Search for the cell housing the specified text and yield its (X, Y) center coordinate. 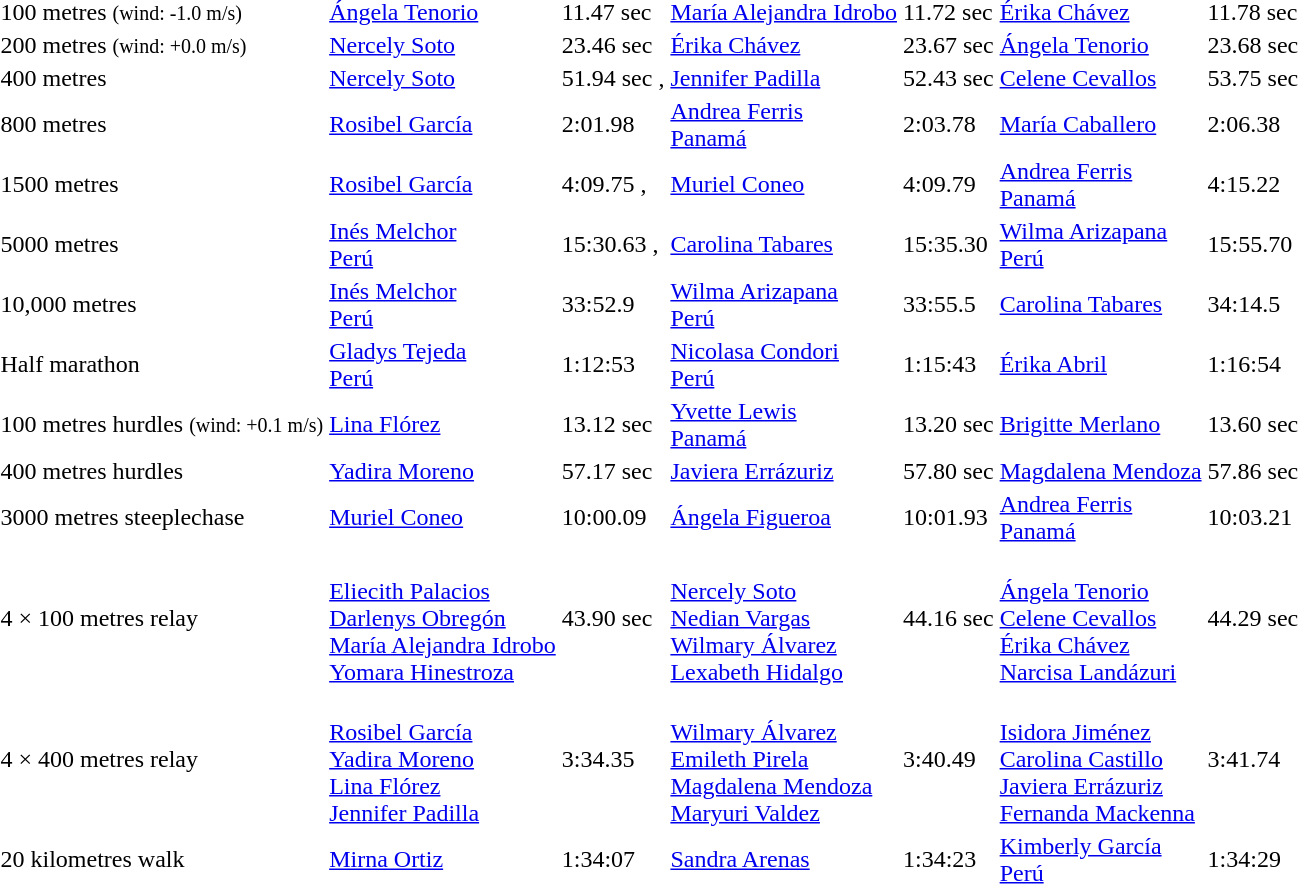
2:01.98 (613, 124)
Lina Flórez (443, 424)
2:03.78 (948, 124)
1:12:53 (613, 364)
Yadira Moreno (443, 471)
44.16 sec (948, 618)
23.46 sec (613, 45)
Eliecith PalaciosDarlenys ObregónMaría Alejandra IdroboYomara Hinestroza (443, 618)
Ángela TenorioCelene CevallosÉrika ChávezNarcisa Landázuri (1100, 618)
Érika Abril (1100, 364)
Javiera Errázuriz (784, 471)
María Caballero (1100, 124)
10:00.09 (613, 518)
43.90 sec (613, 618)
Jennifer Padilla (784, 78)
23.67 sec (948, 45)
15:30.63 , (613, 244)
Yvette Lewis Panamá (784, 424)
3:34.35 (613, 759)
13.12 sec (613, 424)
33:52.9 (613, 304)
15:35.30 (948, 244)
Nercely SotoNedian VargasWilmary ÁlvarezLexabeth Hidalgo (784, 618)
Ángela Tenorio (1100, 45)
10:01.93 (948, 518)
57.80 sec (948, 471)
33:55.5 (948, 304)
4:09.79 (948, 184)
Nicolasa Condori Perú (784, 364)
51.94 sec , (613, 78)
1:15:43 (948, 364)
13.20 sec (948, 424)
57.17 sec (613, 471)
Celene Cevallos (1100, 78)
Érika Chávez (784, 45)
Isidora JiménezCarolina CastilloJaviera ErrázurizFernanda Mackenna (1100, 759)
52.43 sec (948, 78)
Magdalena Mendoza (1100, 471)
Gladys Tejeda Perú (443, 364)
Wilmary ÁlvarezEmileth PirelaMagdalena MendozaMaryuri Valdez (784, 759)
3:40.49 (948, 759)
Rosibel GarcíaYadira MorenoLina FlórezJennifer Padilla (443, 759)
4:09.75 , (613, 184)
Brigitte Merlano (1100, 424)
Ángela Figueroa (784, 518)
